From the cell containing the given text, extract its center point as (X, Y) coordinate. 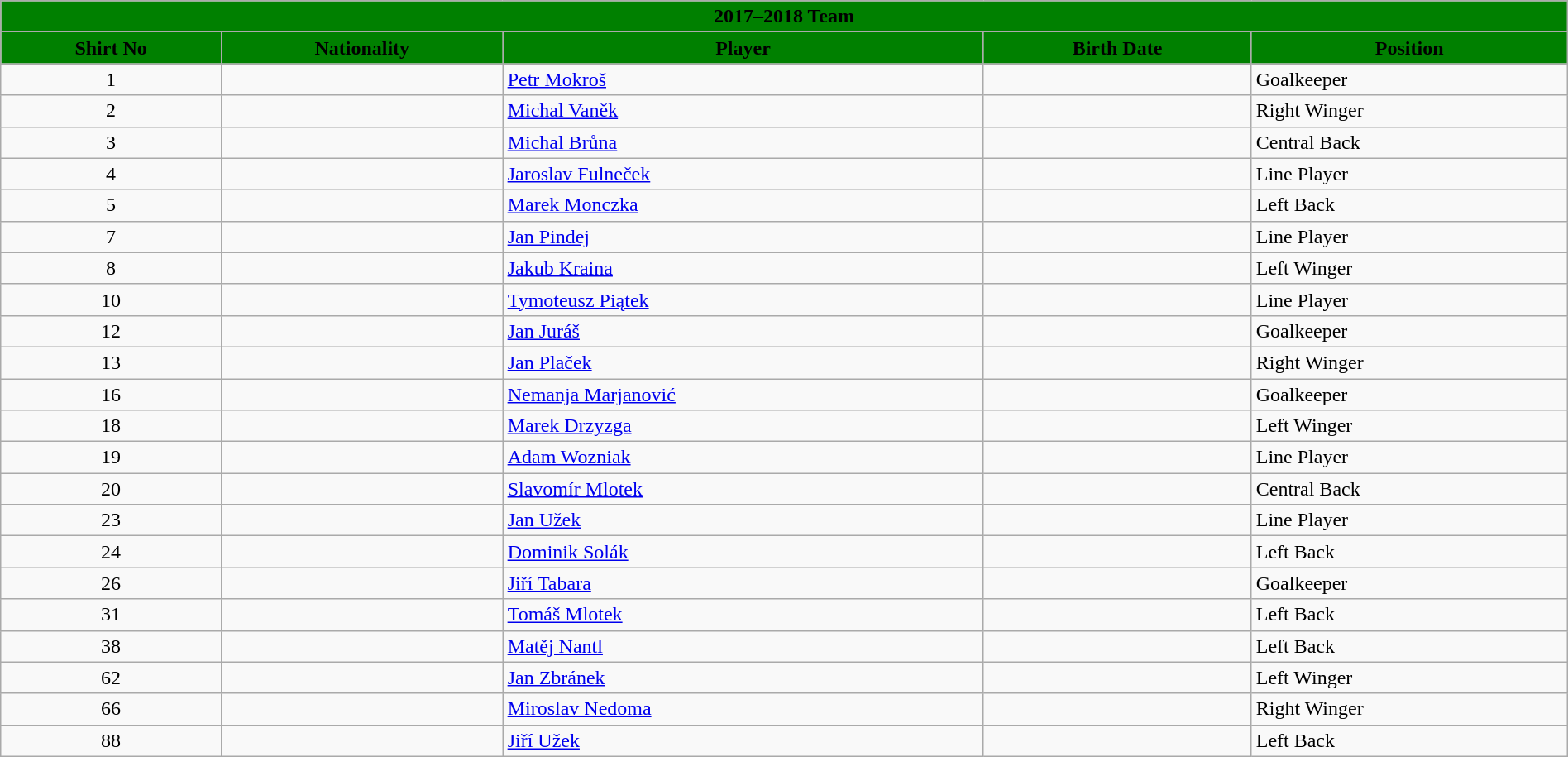
12 (111, 331)
Jan Zbránek (743, 678)
Jaroslav Fulneček (743, 174)
10 (111, 299)
Jiří Tabara (743, 583)
Jan Juráš (743, 331)
8 (111, 268)
24 (111, 552)
Nationality (362, 48)
Jan Pindej (743, 237)
Jakub Kraina (743, 268)
Marek Monczka (743, 205)
Jan Plaček (743, 362)
18 (111, 426)
Slavomír Mlotek (743, 489)
Dominik Solák (743, 552)
1 (111, 79)
Adam Wozniak (743, 458)
Player (743, 48)
Jan Užek (743, 520)
Michal Vaněk (743, 111)
3 (111, 142)
Nemanja Marjanović (743, 395)
7 (111, 237)
Birth Date (1117, 48)
2017–2018 Team (784, 17)
13 (111, 362)
38 (111, 646)
88 (111, 740)
23 (111, 520)
31 (111, 615)
Matěj Nantl (743, 646)
5 (111, 205)
4 (111, 174)
26 (111, 583)
Marek Drzyzga (743, 426)
2 (111, 111)
Petr Mokroš (743, 79)
Jiří Užek (743, 740)
Position (1409, 48)
62 (111, 678)
Shirt No (111, 48)
20 (111, 489)
Tomáš Mlotek (743, 615)
66 (111, 709)
19 (111, 458)
Miroslav Nedoma (743, 709)
Michal Brůna (743, 142)
Tymoteusz Piątek (743, 299)
16 (111, 395)
